From the cell containing the given text, extract its center point as [X, Y] coordinate. 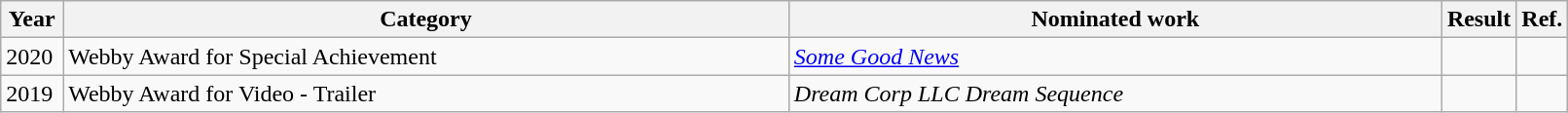
2020 [32, 56]
Webby Award for Special Achievement [426, 56]
Nominated work [1115, 19]
Result [1478, 19]
Ref. [1542, 19]
Some Good News [1115, 56]
Category [426, 19]
Dream Corp LLC Dream Sequence [1115, 94]
Year [32, 19]
Webby Award for Video - Trailer [426, 94]
2019 [32, 94]
